Return the [x, y] coordinate for the center point of the cell that contains the specified text.  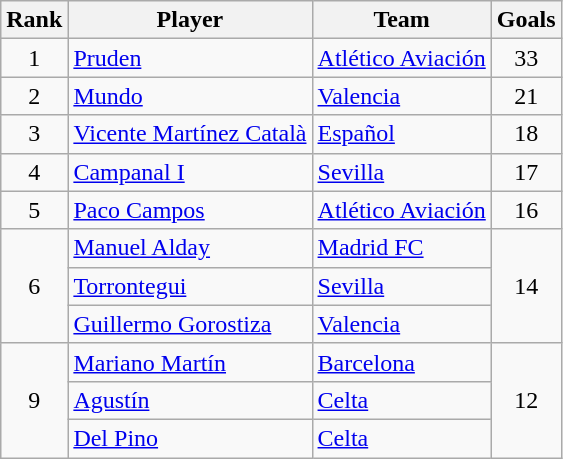
Manuel Alday [190, 248]
Madrid FC [402, 248]
Guillermo Gorostiza [190, 324]
1 [34, 58]
Mariano Martín [190, 362]
Pruden [190, 58]
Mundo [190, 96]
Team [402, 20]
14 [526, 286]
17 [526, 172]
2 [34, 96]
Del Pino [190, 438]
Campanal I [190, 172]
Goals [526, 20]
4 [34, 172]
Player [190, 20]
16 [526, 210]
Vicente Martínez Català [190, 134]
9 [34, 400]
3 [34, 134]
Agustín [190, 400]
Rank [34, 20]
18 [526, 134]
21 [526, 96]
Paco Campos [190, 210]
Barcelona [402, 362]
5 [34, 210]
12 [526, 400]
Torrontegui [190, 286]
6 [34, 286]
Español [402, 134]
33 [526, 58]
